Search for the cell housing the specified text and yield its [X, Y] center coordinate. 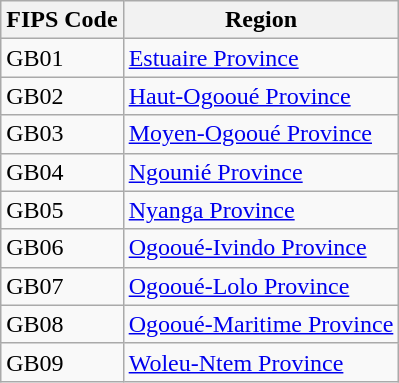
Estuaire Province [261, 58]
GB08 [62, 324]
GB01 [62, 58]
GB04 [62, 172]
GB09 [62, 362]
Woleu-Ntem Province [261, 362]
GB03 [62, 134]
GB06 [62, 248]
GB02 [62, 96]
Ngounié Province [261, 172]
Nyanga Province [261, 210]
GB05 [62, 210]
Ogooué-Ivindo Province [261, 248]
Ogooué-Lolo Province [261, 286]
Region [261, 20]
FIPS Code [62, 20]
Haut-Ogooué Province [261, 96]
Moyen-Ogooué Province [261, 134]
GB07 [62, 286]
Ogooué-Maritime Province [261, 324]
